From the cell containing the given text, extract its center point as (X, Y) coordinate. 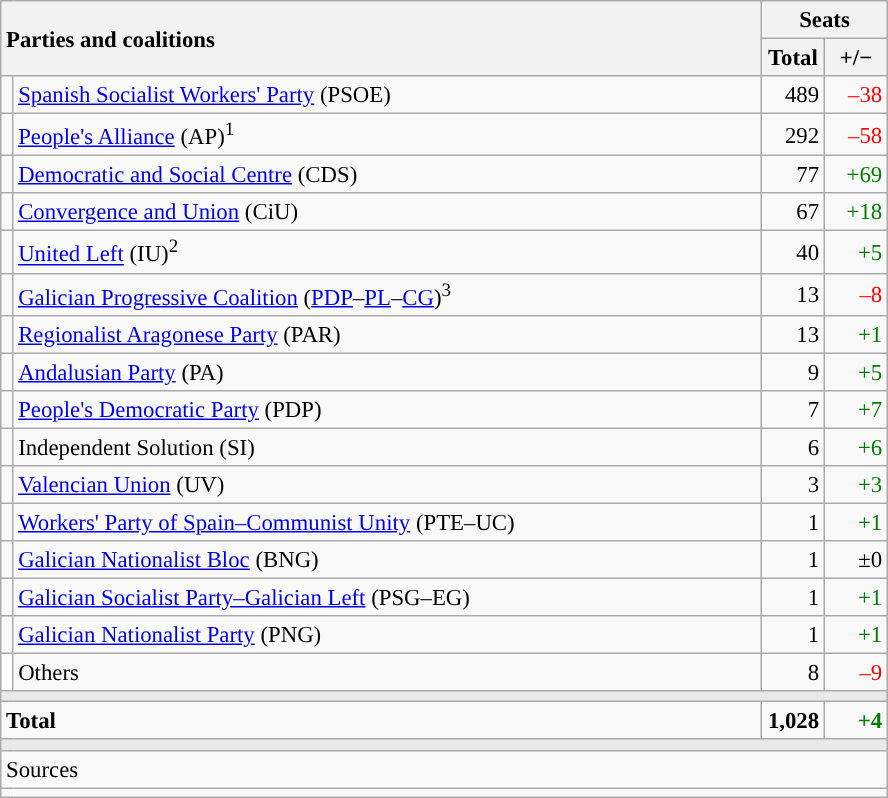
9 (792, 372)
+3 (856, 485)
+18 (856, 213)
Convergence and Union (CiU) (387, 213)
Democratic and Social Centre (CDS) (387, 175)
Spanish Socialist Workers' Party (PSOE) (387, 95)
Andalusian Party (PA) (387, 372)
489 (792, 95)
–9 (856, 673)
Workers' Party of Spain–Communist Unity (PTE–UC) (387, 522)
+/− (856, 58)
–58 (856, 135)
Galician Socialist Party–Galician Left (PSG–EG) (387, 598)
Independent Solution (SI) (387, 447)
Seats (824, 20)
Sources (444, 769)
1,028 (792, 721)
+4 (856, 721)
77 (792, 175)
67 (792, 213)
6 (792, 447)
–38 (856, 95)
+6 (856, 447)
40 (792, 252)
Others (387, 673)
±0 (856, 560)
+7 (856, 410)
Galician Nationalist Party (PNG) (387, 635)
United Left (IU)2 (387, 252)
Galician Progressive Coalition (PDP–PL–CG)3 (387, 294)
Regionalist Aragonese Party (PAR) (387, 334)
Galician Nationalist Bloc (BNG) (387, 560)
3 (792, 485)
People's Alliance (AP)1 (387, 135)
–8 (856, 294)
7 (792, 410)
+69 (856, 175)
8 (792, 673)
People's Democratic Party (PDP) (387, 410)
Parties and coalitions (382, 38)
Valencian Union (UV) (387, 485)
292 (792, 135)
